Identify which cell holds the provided text, then report its (x, y) central coordinate. 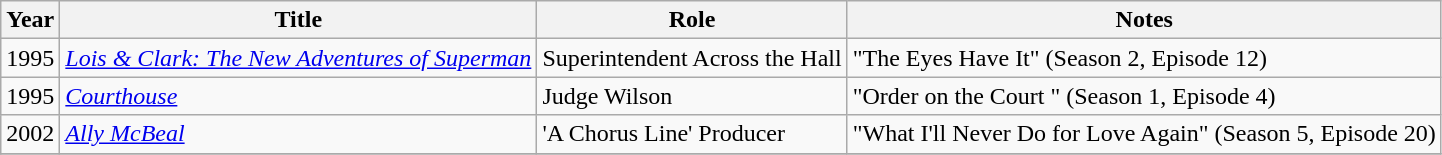
Ally McBeal (298, 134)
Courthouse (298, 96)
2002 (30, 134)
Lois & Clark: The New Adventures of Superman (298, 58)
Title (298, 20)
Role (692, 20)
"The Eyes Have It" (Season 2, Episode 12) (1144, 58)
'A Chorus Line' Producer (692, 134)
"Order on the Court " (Season 1, Episode 4) (1144, 96)
Year (30, 20)
Judge Wilson (692, 96)
Notes (1144, 20)
"What I'll Never Do for Love Again" (Season 5, Episode 20) (1144, 134)
Superintendent Across the Hall (692, 58)
